Return the [x, y] coordinate for the center point of the cell that contains the specified text.  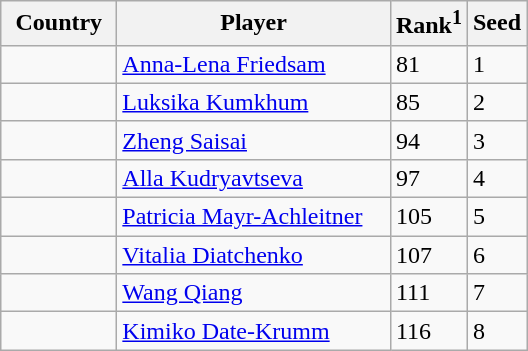
97 [428, 178]
3 [496, 140]
Country [59, 24]
1 [496, 64]
107 [428, 255]
4 [496, 178]
Vitalia Diatchenko [254, 255]
Alla Kudryavtseva [254, 178]
6 [496, 255]
Luksika Kumkhum [254, 102]
8 [496, 331]
81 [428, 64]
Anna-Lena Friedsam [254, 64]
105 [428, 217]
7 [496, 293]
Kimiko Date-Krumm [254, 331]
Player [254, 24]
Rank1 [428, 24]
Zheng Saisai [254, 140]
Seed [496, 24]
116 [428, 331]
Wang Qiang [254, 293]
2 [496, 102]
Patricia Mayr-Achleitner [254, 217]
111 [428, 293]
5 [496, 217]
85 [428, 102]
94 [428, 140]
